Determine the [x, y] coordinate at the center of the cell enclosing the given text.  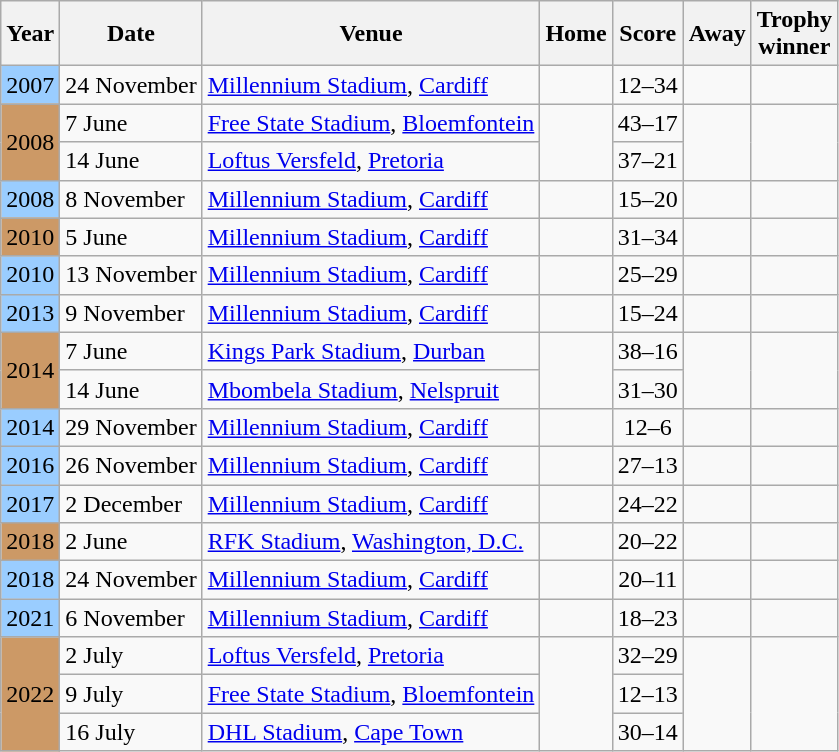
31–34 [648, 237]
12–13 [648, 694]
Mbombela Stadium, Nelspruit [371, 389]
15–24 [648, 313]
27–13 [648, 465]
32–29 [648, 656]
29 November [131, 427]
5 June [131, 237]
26 November [131, 465]
38–16 [648, 351]
8 November [131, 199]
Away [717, 34]
12–34 [648, 85]
2016 [30, 465]
31–30 [648, 389]
Score [648, 34]
Venue [371, 34]
Kings Park Stadium, Durban [371, 351]
24–22 [648, 503]
20–22 [648, 542]
43–17 [648, 123]
18–23 [648, 618]
25–29 [648, 275]
2021 [30, 618]
2 December [131, 503]
30–14 [648, 732]
Year [30, 34]
37–21 [648, 161]
15–20 [648, 199]
12–6 [648, 427]
2017 [30, 503]
Trophywinner [794, 34]
Home [576, 34]
2013 [30, 313]
DHL Stadium, Cape Town [371, 732]
13 November [131, 275]
20–11 [648, 580]
9 November [131, 313]
2007 [30, 85]
6 November [131, 618]
Date [131, 34]
9 July [131, 694]
2022 [30, 694]
RFK Stadium, Washington, D.C. [371, 542]
16 July [131, 732]
2 July [131, 656]
2 June [131, 542]
